Output the [X, Y] coordinate of the center of the cell containing the given text.  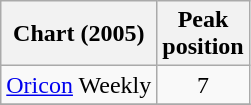
Peakposition [203, 34]
Oricon Weekly [79, 85]
Chart (2005) [79, 34]
7 [203, 85]
